Identify which cell holds the provided text, then report its (x, y) central coordinate. 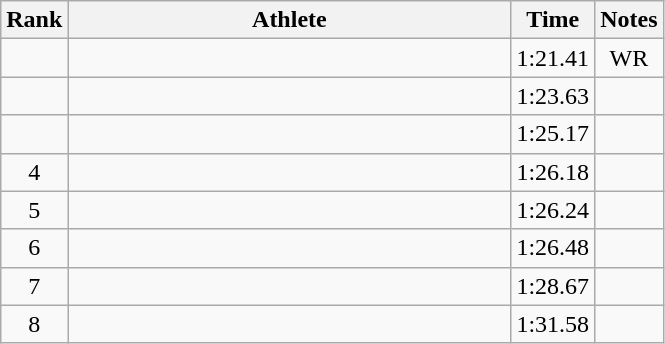
1:21.41 (553, 58)
6 (34, 248)
1:23.63 (553, 96)
WR (629, 58)
1:26.24 (553, 210)
1:26.18 (553, 172)
Rank (34, 20)
1:31.58 (553, 324)
1:25.17 (553, 134)
4 (34, 172)
Notes (629, 20)
8 (34, 324)
7 (34, 286)
1:28.67 (553, 286)
5 (34, 210)
1:26.48 (553, 248)
Athlete (290, 20)
Time (553, 20)
